Scan for the cell matching the given text and deliver its (x, y) coordinate at center. 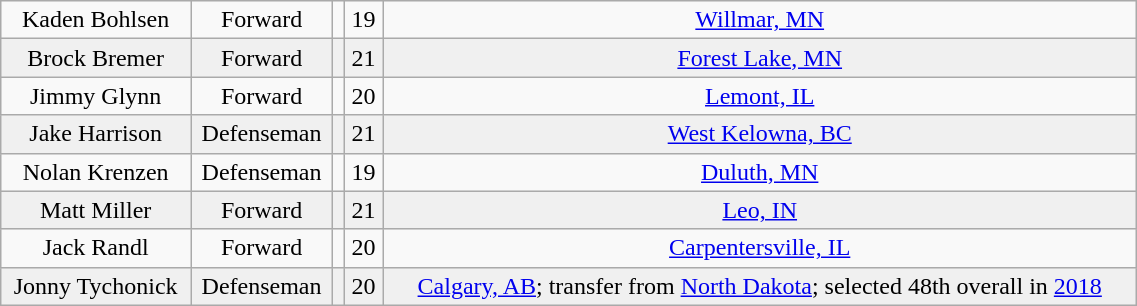
Forest Lake, MN (760, 58)
Kaden Bohlsen (96, 20)
West Kelowna, BC (760, 134)
Lemont, IL (760, 96)
Duluth, MN (760, 172)
Nolan Krenzen (96, 172)
Matt Miller (96, 210)
Brock Bremer (96, 58)
Jake Harrison (96, 134)
Leo, IN (760, 210)
Jonny Tychonick (96, 286)
Willmar, MN (760, 20)
Jimmy Glynn (96, 96)
Jack Randl (96, 248)
Carpentersville, IL (760, 248)
Calgary, AB; transfer from North Dakota; selected 48th overall in 2018 (760, 286)
